Detect which cell encompasses the target text, then output its [x, y] center coordinate. 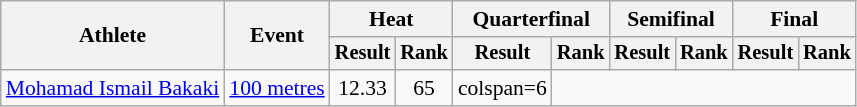
100 metres [276, 88]
12.33 [363, 88]
Event [276, 36]
Mohamad Ismail Bakaki [113, 88]
Heat [392, 19]
Final [794, 19]
Semifinal [670, 19]
colspan=6 [502, 88]
Quarterfinal [532, 19]
Athlete [113, 36]
65 [424, 88]
